From the cell containing the given text, extract its center point as (x, y) coordinate. 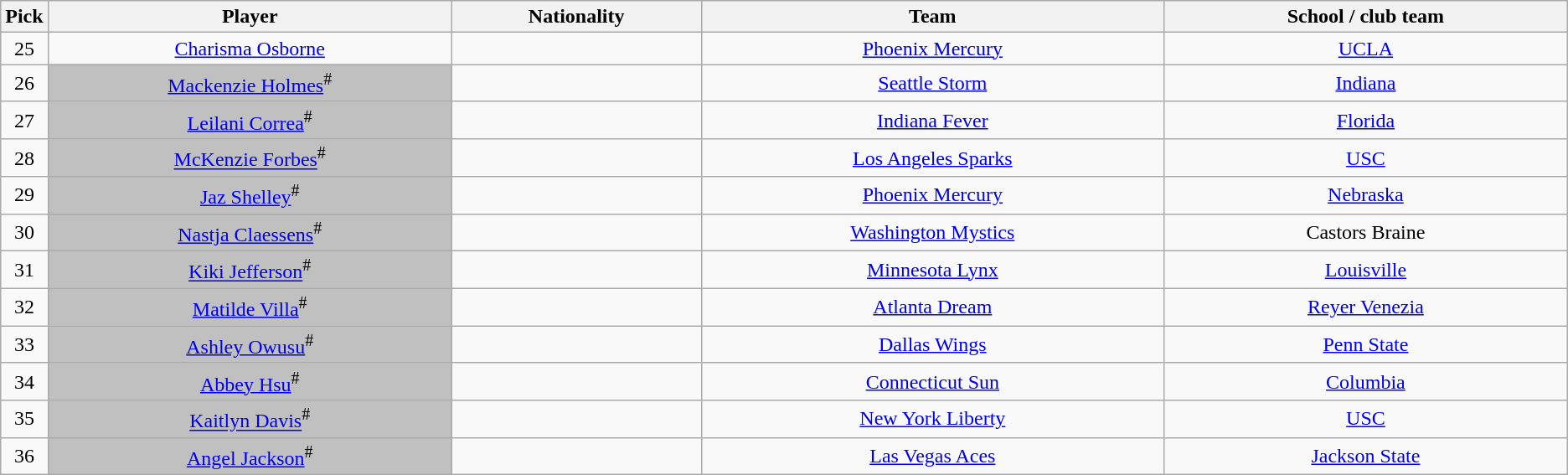
Louisville (1366, 270)
Kaitlyn Davis# (250, 419)
Mackenzie Holmes# (250, 84)
Atlanta Dream (933, 307)
Nebraska (1366, 196)
Charisma Osborne (250, 49)
Penn State (1366, 345)
30 (24, 233)
Connecticut Sun (933, 382)
29 (24, 196)
Reyer Venezia (1366, 307)
Indiana (1366, 84)
Florida (1366, 121)
32 (24, 307)
Matilde Villa# (250, 307)
Kiki Jefferson# (250, 270)
Las Vegas Aces (933, 456)
UCLA (1366, 49)
School / club team (1366, 17)
New York Liberty (933, 419)
Castors Braine (1366, 233)
33 (24, 345)
26 (24, 84)
Seattle Storm (933, 84)
Jaz Shelley# (250, 196)
McKenzie Forbes# (250, 157)
36 (24, 456)
Columbia (1366, 382)
34 (24, 382)
Jackson State (1366, 456)
Los Angeles Sparks (933, 157)
Nationality (576, 17)
Washington Mystics (933, 233)
Team (933, 17)
Leilani Correa# (250, 121)
Minnesota Lynx (933, 270)
Pick (24, 17)
27 (24, 121)
Nastja Claessens# (250, 233)
Dallas Wings (933, 345)
25 (24, 49)
Indiana Fever (933, 121)
Player (250, 17)
31 (24, 270)
Ashley Owusu# (250, 345)
Abbey Hsu# (250, 382)
28 (24, 157)
Angel Jackson# (250, 456)
35 (24, 419)
